Locate the cell with the specified text and output its (X, Y) center coordinate. 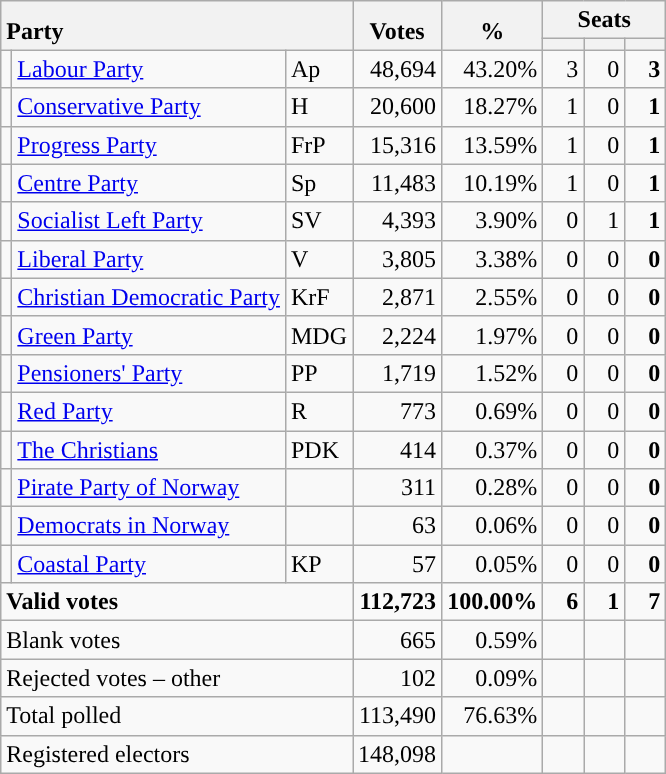
43.20% (492, 69)
Total polled (177, 716)
SV (318, 221)
148,098 (398, 754)
7 (646, 602)
Christian Democratic Party (149, 297)
100.00% (492, 602)
113,490 (398, 716)
Party (177, 26)
Liberal Party (149, 259)
6 (564, 602)
10.19% (492, 183)
Democrats in Norway (149, 526)
11,483 (398, 183)
3.38% (492, 259)
665 (398, 640)
102 (398, 678)
0.09% (492, 678)
Rejected votes – other (177, 678)
Seats (604, 20)
1.97% (492, 335)
Centre Party (149, 183)
4,393 (398, 221)
Conservative Party (149, 107)
Pensioners' Party (149, 373)
1.52% (492, 373)
76.63% (492, 716)
0.06% (492, 526)
Coastal Party (149, 564)
0.59% (492, 640)
Valid votes (177, 602)
0.05% (492, 564)
FrP (318, 145)
Ap (318, 69)
KrF (318, 297)
PDK (318, 449)
The Christians (149, 449)
20,600 (398, 107)
Socialist Left Party (149, 221)
PP (318, 373)
Green Party (149, 335)
KP (318, 564)
Progress Party (149, 145)
2,224 (398, 335)
2,871 (398, 297)
0.28% (492, 488)
311 (398, 488)
773 (398, 411)
63 (398, 526)
Registered electors (177, 754)
48,694 (398, 69)
3,805 (398, 259)
15,316 (398, 145)
Pirate Party of Norway (149, 488)
% (492, 26)
1,719 (398, 373)
3.90% (492, 221)
Blank votes (177, 640)
18.27% (492, 107)
414 (398, 449)
Sp (318, 183)
0.69% (492, 411)
Labour Party (149, 69)
2.55% (492, 297)
V (318, 259)
112,723 (398, 602)
H (318, 107)
13.59% (492, 145)
R (318, 411)
57 (398, 564)
Votes (398, 26)
0.37% (492, 449)
Red Party (149, 411)
MDG (318, 335)
